Extract the [X, Y] coordinate from the center of the cell holding the provided text.  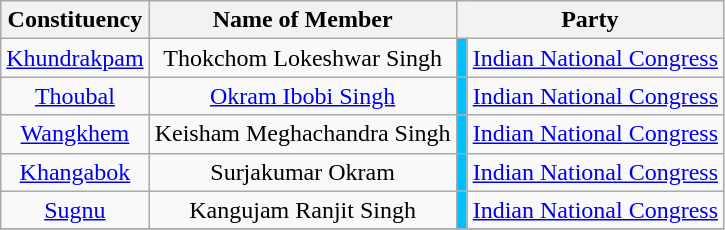
Party [590, 20]
Sugnu [75, 210]
Keisham Meghachandra Singh [302, 134]
Constituency [75, 20]
Thoubal [75, 96]
Name of Member [302, 20]
Thokchom Lokeshwar Singh [302, 58]
Khangabok [75, 172]
Okram Ibobi Singh [302, 96]
Kangujam Ranjit Singh [302, 210]
Khundrakpam [75, 58]
Wangkhem [75, 134]
Surjakumar Okram [302, 172]
